Determine the (x, y) coordinate at the center of the cell enclosing the given text.  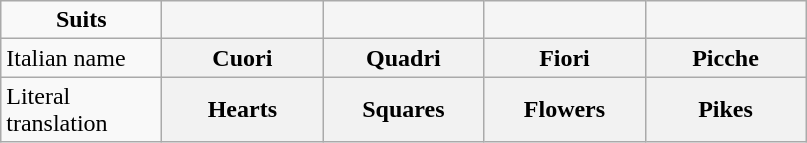
Hearts (242, 110)
Flowers (564, 110)
Pikes (726, 110)
Quadri (404, 58)
Italian name (82, 58)
Suits (82, 20)
Literal translation (82, 110)
Fiori (564, 58)
Cuori (242, 58)
Picche (726, 58)
Squares (404, 110)
